Identify which cell holds the provided text, then report its (x, y) central coordinate. 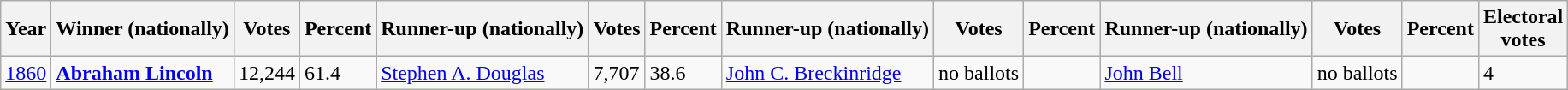
1860 (26, 73)
John C. Breckinridge (827, 73)
Year (26, 29)
Stephen A. Douglas (482, 73)
7,707 (617, 73)
38.6 (683, 73)
John Bell (1206, 73)
Abraham Lincoln (143, 73)
61.4 (337, 73)
Winner (nationally) (143, 29)
12,244 (267, 73)
Electoralvotes (1523, 29)
4 (1523, 73)
